Output the (x, y) coordinate of the center of the cell containing the given text.  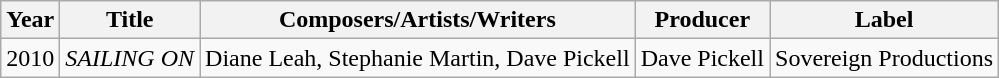
Title (130, 20)
Producer (702, 20)
Composers/Artists/Writers (418, 20)
SAILING ON (130, 58)
Diane Leah, Stephanie Martin, Dave Pickell (418, 58)
Year (30, 20)
Sovereign Productions (884, 58)
Dave Pickell (702, 58)
2010 (30, 58)
Label (884, 20)
